Locate the cell with the specified text and output its (x, y) center coordinate. 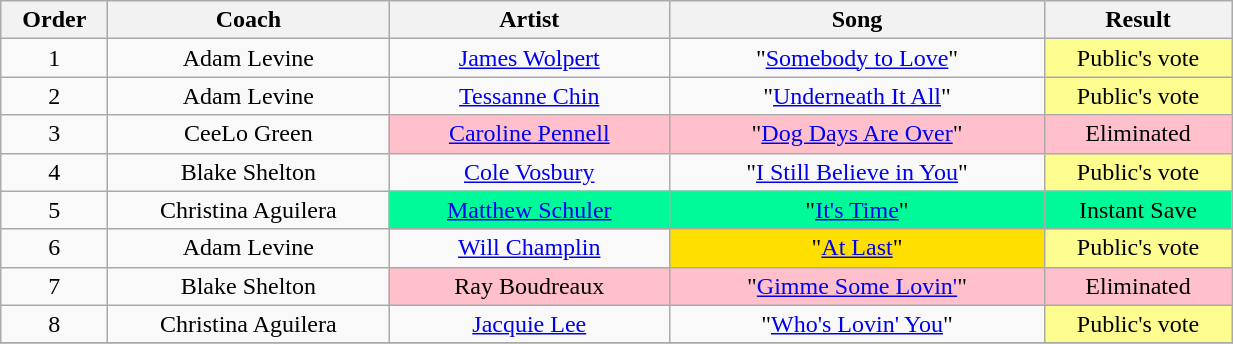
"Who's Lovin' You" (858, 324)
Ray Boudreaux (530, 286)
2 (54, 96)
"Dog Days Are Over" (858, 134)
Song (858, 20)
Tessanne Chin (530, 96)
6 (54, 248)
Result (1138, 20)
"Underneath It All" (858, 96)
Caroline Pennell (530, 134)
"Gimme Some Lovin'" (858, 286)
"Somebody to Love" (858, 58)
Cole Vosbury (530, 172)
Matthew Schuler (530, 210)
Jacquie Lee (530, 324)
Coach (248, 20)
Instant Save (1138, 210)
CeeLo Green (248, 134)
Will Champlin (530, 248)
Order (54, 20)
"It's Time" (858, 210)
"I Still Believe in You" (858, 172)
1 (54, 58)
"At Last" (858, 248)
7 (54, 286)
5 (54, 210)
James Wolpert (530, 58)
Artist (530, 20)
3 (54, 134)
4 (54, 172)
8 (54, 324)
